Detect which cell encompasses the target text, then output its (X, Y) center coordinate. 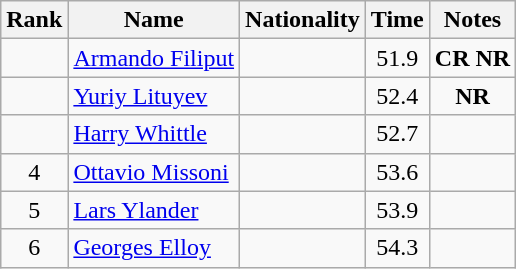
51.9 (397, 58)
52.7 (397, 134)
Lars Ylander (154, 210)
52.4 (397, 96)
Yuriy Lituyev (154, 96)
54.3 (397, 248)
6 (34, 248)
Notes (472, 20)
Time (397, 20)
53.9 (397, 210)
Name (154, 20)
Harry Whittle (154, 134)
53.6 (397, 172)
Armando Filiput (154, 58)
NR (472, 96)
Georges Elloy (154, 248)
Ottavio Missoni (154, 172)
CR NR (472, 58)
Nationality (303, 20)
Rank (34, 20)
5 (34, 210)
4 (34, 172)
